Capture the cell that displays the provided text and extract its [X, Y] central coordinate. 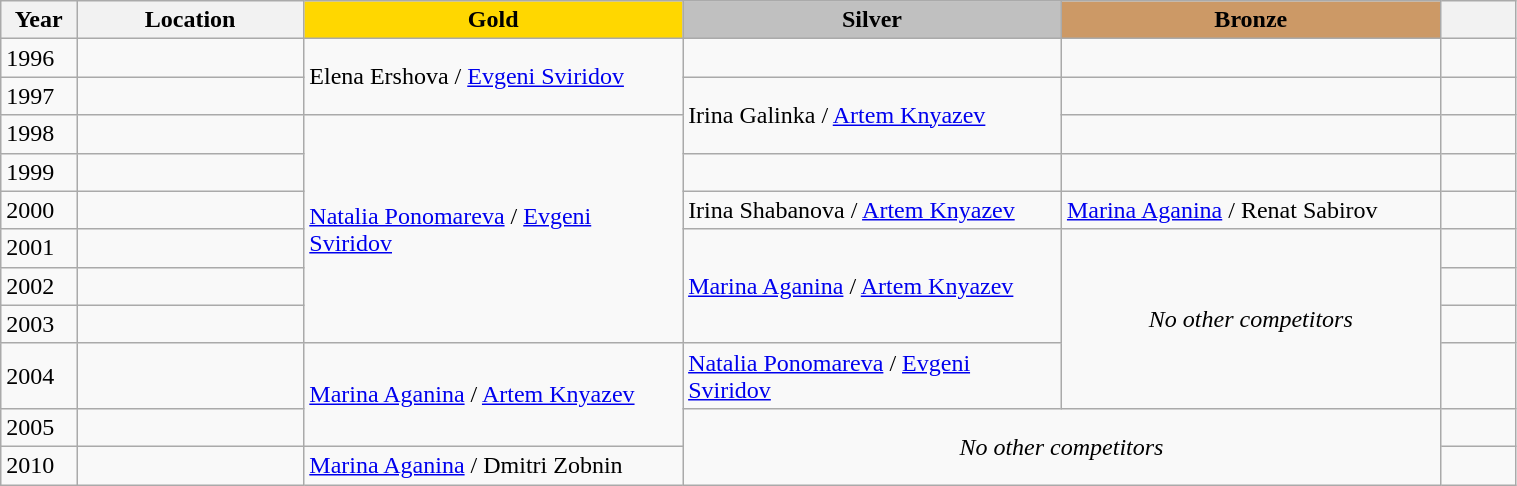
2010 [39, 465]
Silver [872, 20]
Marina Aganina / Dmitri Zobnin [494, 465]
Location [190, 20]
1998 [39, 134]
Bronze [1250, 20]
2004 [39, 376]
2003 [39, 324]
2000 [39, 210]
2001 [39, 248]
1997 [39, 96]
2002 [39, 286]
2005 [39, 427]
Gold [494, 20]
1996 [39, 58]
Marina Aganina / Renat Sabirov [1250, 210]
Irina Galinka / Artem Knyazev [872, 115]
Year [39, 20]
Irina Shabanova / Artem Knyazev [872, 210]
1999 [39, 172]
Elena Ershova / Evgeni Sviridov [494, 77]
